Locate the cell with the specified text and output its [x, y] center coordinate. 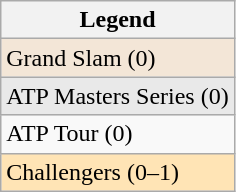
Grand Slam (0) [118, 58]
Legend [118, 20]
ATP Masters Series (0) [118, 96]
ATP Tour (0) [118, 134]
Challengers (0–1) [118, 172]
